Return the (X, Y) coordinate for the center point of the cell that contains the specified text.  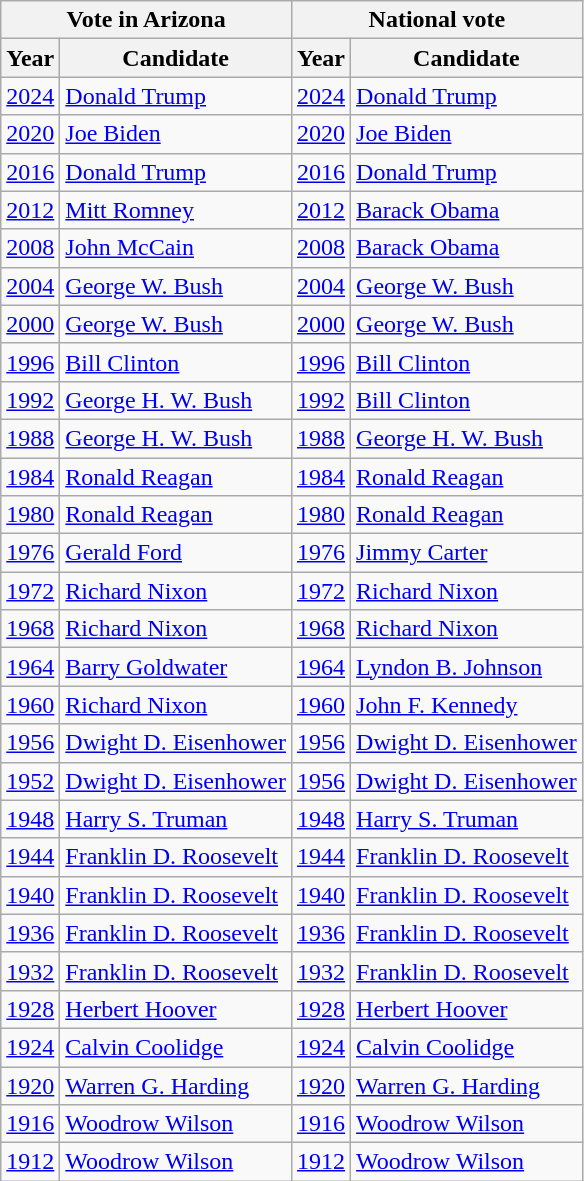
Gerald Ford (176, 553)
John McCain (176, 248)
Mitt Romney (176, 210)
1952 (30, 781)
Lyndon B. Johnson (467, 667)
Jimmy Carter (467, 553)
Vote in Arizona (146, 20)
National vote (438, 20)
John F. Kennedy (467, 705)
Barry Goldwater (176, 667)
